Extract the [X, Y] coordinate from the center of the cell holding the provided text.  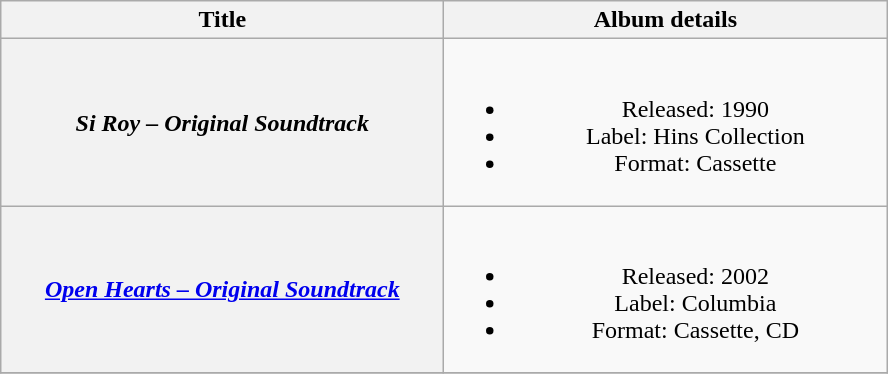
Open Hearts – Original Soundtrack [222, 290]
Released: 1990Label: Hins CollectionFormat: Cassette [666, 122]
Album details [666, 20]
Released: 2002Label: ColumbiaFormat: Cassette, CD [666, 290]
Title [222, 20]
Si Roy – Original Soundtrack [222, 122]
